Determine the (X, Y) coordinate at the center of the cell enclosing the given text.  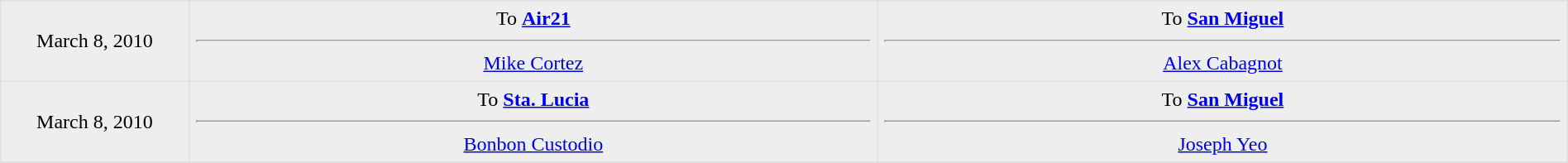
To San MiguelAlex Cabagnot (1223, 41)
To Air21Mike Cortez (533, 41)
To San MiguelJoseph Yeo (1223, 122)
To Sta. LuciaBonbon Custodio (533, 122)
